From the cell containing the given text, extract its center point as [X, Y] coordinate. 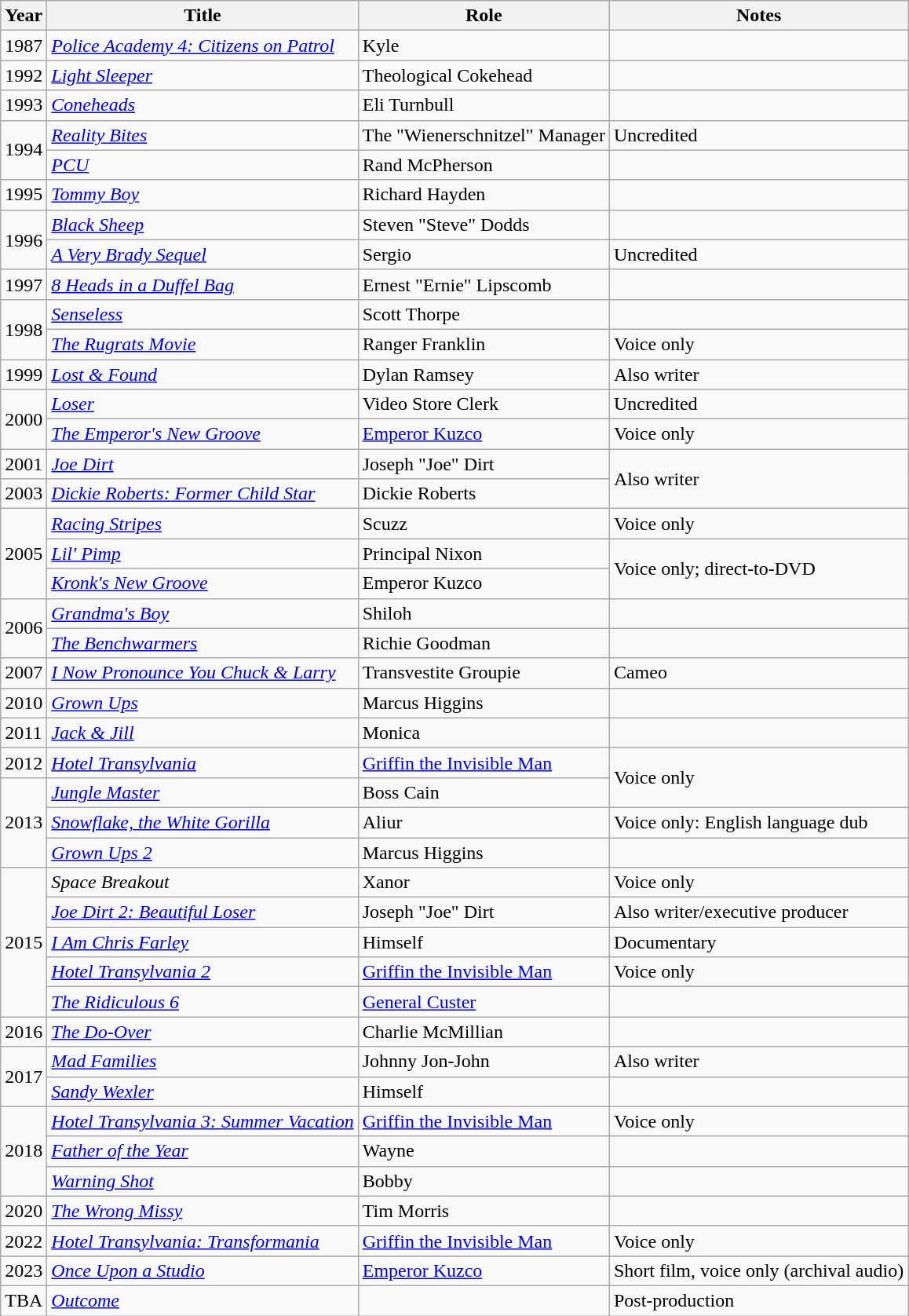
Outcome [203, 1300]
2011 [24, 733]
Role [484, 16]
Lost & Found [203, 375]
Tommy Boy [203, 195]
Grandma's Boy [203, 613]
Mad Families [203, 1062]
2007 [24, 673]
Loser [203, 404]
2022 [24, 1241]
The Do-Over [203, 1032]
2012 [24, 762]
1987 [24, 46]
2003 [24, 494]
Transvestite Groupie [484, 673]
2005 [24, 554]
2023 [24, 1270]
1999 [24, 375]
Hotel Transylvania [203, 762]
Shiloh [484, 613]
Warning Shot [203, 1181]
Dickie Roberts [484, 494]
The Benchwarmers [203, 643]
Principal Nixon [484, 554]
The Wrong Missy [203, 1211]
1993 [24, 105]
Voice only; direct-to-DVD [758, 568]
The Rugrats Movie [203, 344]
Year [24, 16]
Steven "Steve" Dodds [484, 225]
A Very Brady Sequel [203, 254]
Hotel Transylvania 2 [203, 972]
Tim Morris [484, 1211]
Post-production [758, 1300]
The Ridiculous 6 [203, 1002]
I Am Chris Farley [203, 942]
Scott Thorpe [484, 314]
1992 [24, 75]
8 Heads in a Duffel Bag [203, 284]
Boss Cain [484, 792]
Ranger Franklin [484, 344]
Black Sheep [203, 225]
TBA [24, 1300]
Ernest "Ernie" Lipscomb [484, 284]
Reality Bites [203, 135]
2013 [24, 822]
Father of the Year [203, 1151]
Lil' Pimp [203, 554]
Wayne [484, 1151]
2020 [24, 1211]
1996 [24, 239]
PCU [203, 165]
I Now Pronounce You Chuck & Larry [203, 673]
1994 [24, 150]
Scuzz [484, 524]
Monica [484, 733]
Short film, voice only (archival audio) [758, 1270]
1995 [24, 195]
2016 [24, 1032]
Richie Goodman [484, 643]
Once Upon a Studio [203, 1270]
1997 [24, 284]
2006 [24, 628]
Bobby [484, 1181]
Jack & Jill [203, 733]
Police Academy 4: Citizens on Patrol [203, 46]
Notes [758, 16]
Racing Stripes [203, 524]
Hotel Transylvania: Transformania [203, 1241]
2015 [24, 942]
Xanor [484, 883]
Kronk's New Groove [203, 583]
Theological Cokehead [484, 75]
Also writer/executive producer [758, 912]
The "Wienerschnitzel" Manager [484, 135]
Aliur [484, 822]
Joe Dirt [203, 464]
2018 [24, 1151]
Hotel Transylvania 3: Summer Vacation [203, 1121]
Grown Ups [203, 703]
Grown Ups 2 [203, 852]
Senseless [203, 314]
2000 [24, 419]
2001 [24, 464]
2017 [24, 1077]
Charlie McMillian [484, 1032]
Joe Dirt 2: Beautiful Loser [203, 912]
Eli Turnbull [484, 105]
Space Breakout [203, 883]
Kyle [484, 46]
Dickie Roberts: Former Child Star [203, 494]
The Emperor's New Groove [203, 434]
Sergio [484, 254]
Video Store Clerk [484, 404]
Dylan Ramsey [484, 375]
Documentary [758, 942]
Snowflake, the White Gorilla [203, 822]
Jungle Master [203, 792]
1998 [24, 329]
Light Sleeper [203, 75]
Johnny Jon-John [484, 1062]
Rand McPherson [484, 165]
Coneheads [203, 105]
Richard Hayden [484, 195]
General Custer [484, 1002]
Title [203, 16]
Voice only: English language dub [758, 822]
2010 [24, 703]
Sandy Wexler [203, 1091]
Cameo [758, 673]
